For the text-containing cell, return its midpoint in [x, y] coordinate format. 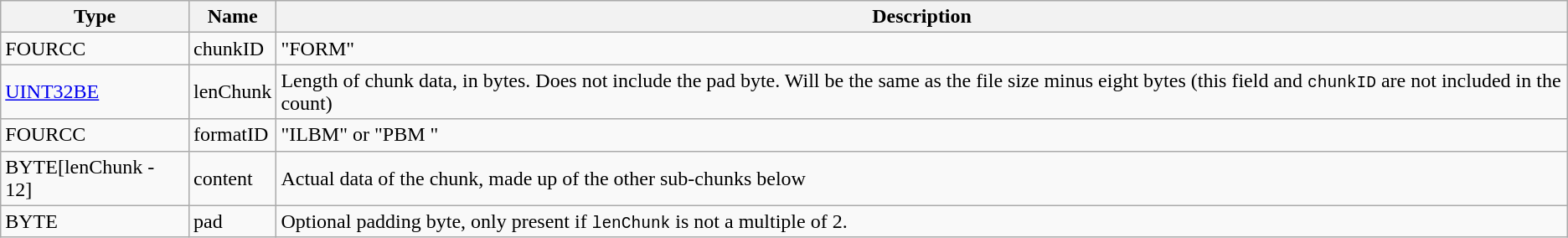
Type [95, 17]
Actual data of the chunk, made up of the other sub-chunks below [921, 178]
UINT32BE [95, 92]
BYTE[lenChunk - 12] [95, 178]
chunkID [232, 49]
"FORM" [921, 49]
Optional padding byte, only present if lenChunk is not a multiple of 2. [921, 221]
lenChunk [232, 92]
Name [232, 17]
pad [232, 221]
content [232, 178]
Description [921, 17]
"ILBM" or "PBM " [921, 135]
BYTE [95, 221]
formatID [232, 135]
